For the text-containing cell, return its midpoint in [X, Y] coordinate format. 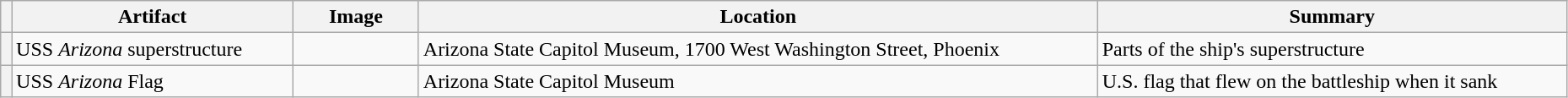
USS Arizona Flag [153, 81]
Parts of the ship's superstructure [1332, 49]
Image [356, 17]
Artifact [153, 17]
Arizona State Capitol Museum, 1700 West Washington Street, Phoenix [757, 49]
Arizona State Capitol Museum [757, 81]
Location [757, 17]
Summary [1332, 17]
U.S. flag that flew on the battleship when it sank [1332, 81]
USS Arizona superstructure [153, 49]
